Provide the [X, Y] coordinate of the cell's center where the given text is located.  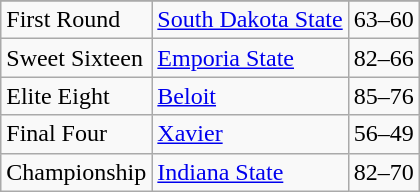
South Dakota State [250, 20]
Xavier [250, 134]
Beloit [250, 96]
Indiana State [250, 172]
Sweet Sixteen [76, 58]
Final Four [76, 134]
56–49 [384, 134]
82–66 [384, 58]
Elite Eight [76, 96]
Emporia State [250, 58]
Championship [76, 172]
82–70 [384, 172]
85–76 [384, 96]
First Round [76, 20]
63–60 [384, 20]
